Return [x, y] of the center of cell containing provided text 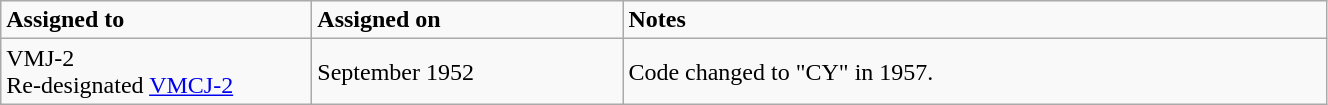
Code changed to "CY" in 1957. [975, 72]
Assigned to [156, 20]
Notes [975, 20]
VMJ-2Re-designated VMCJ-2 [156, 72]
Assigned on [468, 20]
September 1952 [468, 72]
